Output the (X, Y) coordinate of the center of the cell containing the given text.  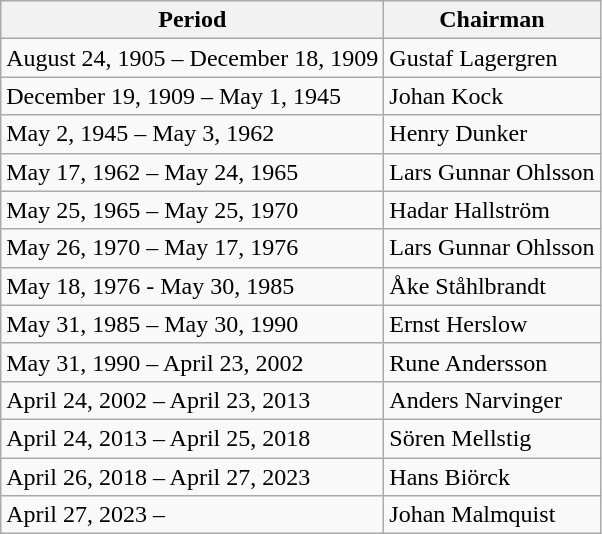
April 24, 2002 – April 23, 2013 (192, 400)
Johan Malmquist (492, 515)
Henry Dunker (492, 134)
Gustaf Lagergren (492, 58)
May 25, 1965 – May 25, 1970 (192, 210)
Anders Narvinger (492, 400)
April 24, 2013 – April 25, 2018 (192, 438)
May 18, 1976 - May 30, 1985 (192, 286)
May 31, 1990 – April 23, 2002 (192, 362)
May 31, 1985 – May 30, 1990 (192, 324)
May 2, 1945 – May 3, 1962 (192, 134)
April 26, 2018 – April 27, 2023 (192, 477)
May 17, 1962 – May 24, 1965 (192, 172)
Johan Kock (492, 96)
Period (192, 20)
Ernst Herslow (492, 324)
April 27, 2023 – (192, 515)
Rune Andersson (492, 362)
Chairman (492, 20)
December 19, 1909 – May 1, 1945 (192, 96)
Hadar Hallström (492, 210)
Hans Biörck (492, 477)
Åke Ståhlbrandt (492, 286)
May 26, 1970 – May 17, 1976 (192, 248)
August 24, 1905 – December 18, 1909 (192, 58)
Sören Mellstig (492, 438)
